Output the (X, Y) coordinate of the center of the cell containing the given text.  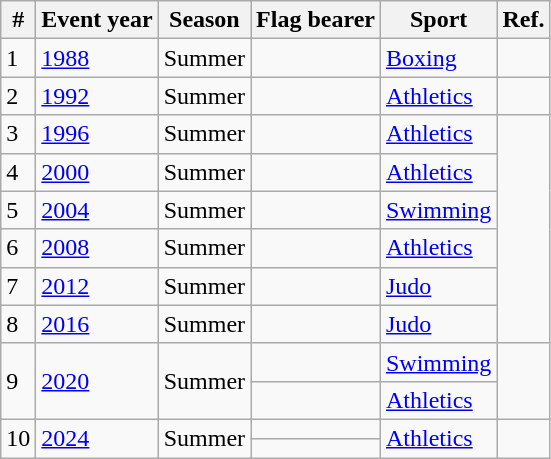
Flag bearer (316, 20)
Event year (97, 20)
6 (18, 248)
2 (18, 96)
10 (18, 438)
2000 (97, 172)
8 (18, 324)
2004 (97, 210)
# (18, 20)
1 (18, 58)
3 (18, 134)
5 (18, 210)
7 (18, 286)
2024 (97, 438)
2008 (97, 248)
2020 (97, 381)
1992 (97, 96)
1988 (97, 58)
Season (204, 20)
4 (18, 172)
Boxing (438, 58)
1996 (97, 134)
2016 (97, 324)
2012 (97, 286)
Sport (438, 20)
9 (18, 381)
Ref. (524, 20)
